Search for the cell housing the specified text and yield its (x, y) center coordinate. 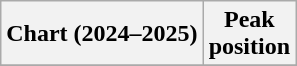
Peakposition (249, 34)
Chart (2024–2025) (102, 34)
